Return [x, y] of the center of cell containing provided text 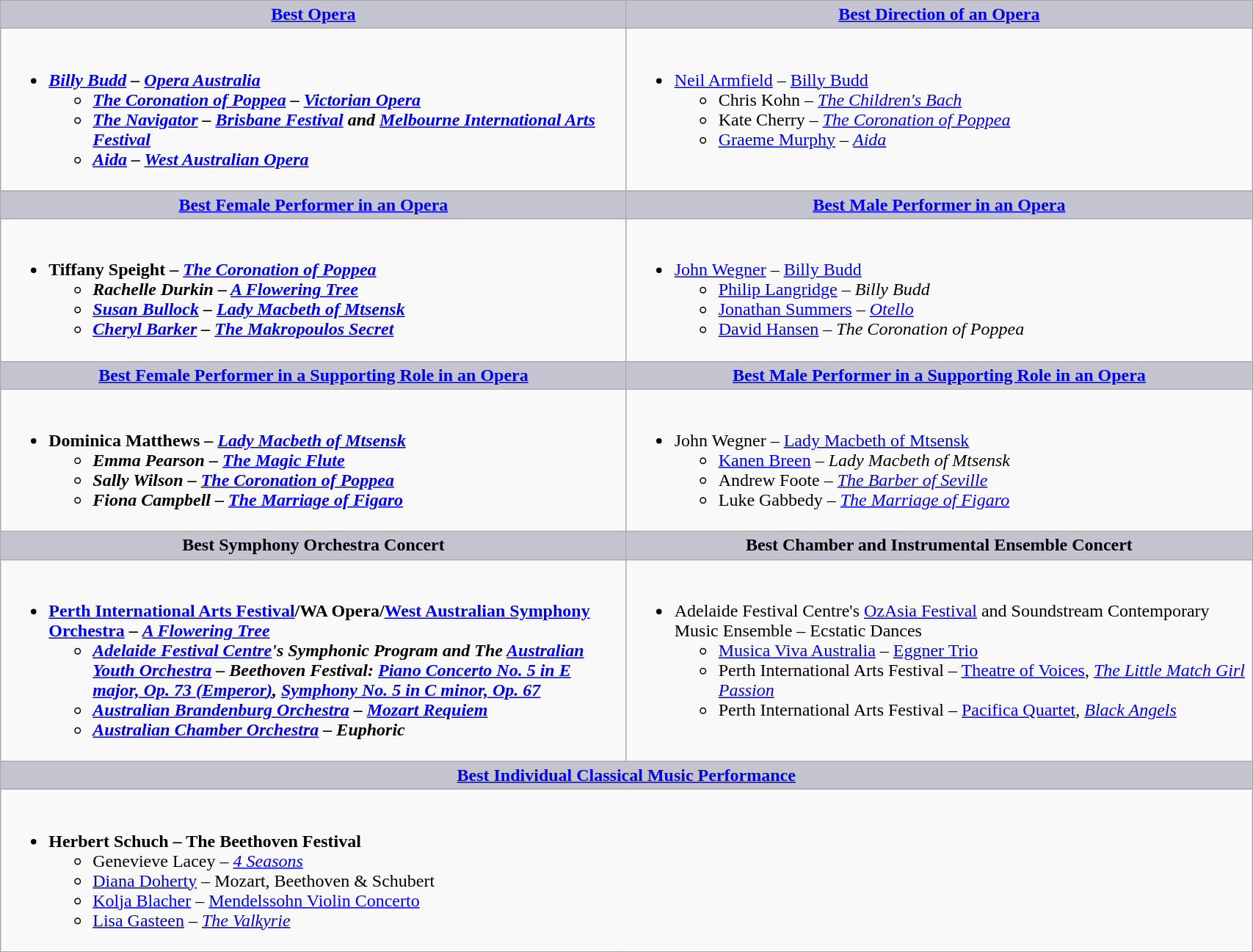
Best Direction of an Opera [939, 15]
Neil Armfield – Billy BuddChris Kohn – The Children's BachKate Cherry – The Coronation of PoppeaGraeme Murphy – Aida [939, 110]
Best Individual Classical Music Performance [627, 775]
Best Chamber and Instrumental Ensemble Concert [939, 545]
Best Female Performer in a Supporting Role in an Opera [313, 375]
Best Opera [313, 15]
Best Female Performer in an Opera [313, 205]
John Wegner – Lady Macbeth of MtsenskKanen Breen – Lady Macbeth of MtsenskAndrew Foote – The Barber of SevilleLuke Gabbedy – The Marriage of Figaro [939, 460]
Best Male Performer in a Supporting Role in an Opera [939, 375]
John Wegner – Billy BuddPhilip Langridge – Billy BuddJonathan Summers – OtelloDavid Hansen – The Coronation of Poppea [939, 290]
Best Male Performer in an Opera [939, 205]
Best Symphony Orchestra Concert [313, 545]
